Pinpoint the cell where the given text exists, returning its (X, Y) midpoint coordinate. 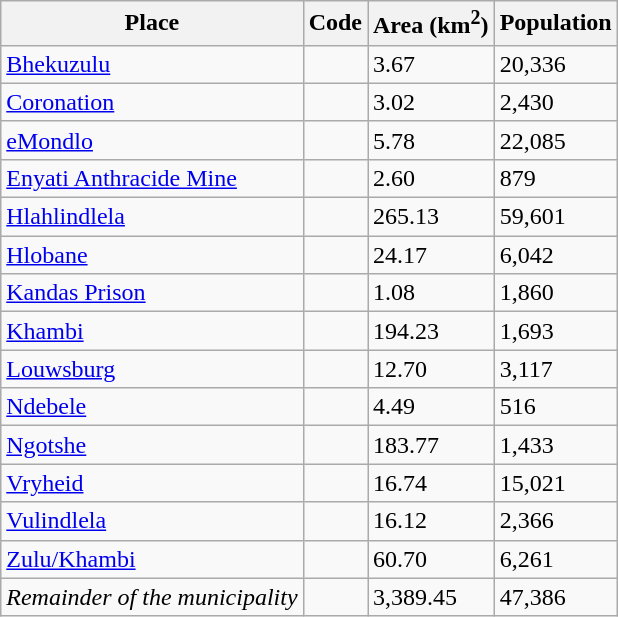
3,117 (556, 369)
Louwsburg (152, 369)
1.08 (432, 293)
183.77 (432, 445)
16.74 (432, 483)
Ndebele (152, 407)
1,433 (556, 445)
6,042 (556, 255)
1,860 (556, 293)
3.67 (432, 64)
Population (556, 24)
2,430 (556, 102)
Khambi (152, 331)
15,021 (556, 483)
194.23 (432, 331)
Vryheid (152, 483)
265.13 (432, 217)
Coronation (152, 102)
Remainder of the municipality (152, 597)
20,336 (556, 64)
6,261 (556, 559)
47,386 (556, 597)
2.60 (432, 178)
Code (335, 24)
24.17 (432, 255)
Bhekuzulu (152, 64)
5.78 (432, 140)
516 (556, 407)
eMondlo (152, 140)
2,366 (556, 521)
16.12 (432, 521)
Area (km2) (432, 24)
Hlobane (152, 255)
22,085 (556, 140)
Hlahlindlela (152, 217)
Zulu/Khambi (152, 559)
59,601 (556, 217)
879 (556, 178)
1,693 (556, 331)
Ngotshe (152, 445)
Kandas Prison (152, 293)
3,389.45 (432, 597)
12.70 (432, 369)
3.02 (432, 102)
4.49 (432, 407)
Enyati Anthracide Mine (152, 178)
Place (152, 24)
60.70 (432, 559)
Vulindlela (152, 521)
